Search for the cell housing the specified text and yield its (X, Y) center coordinate. 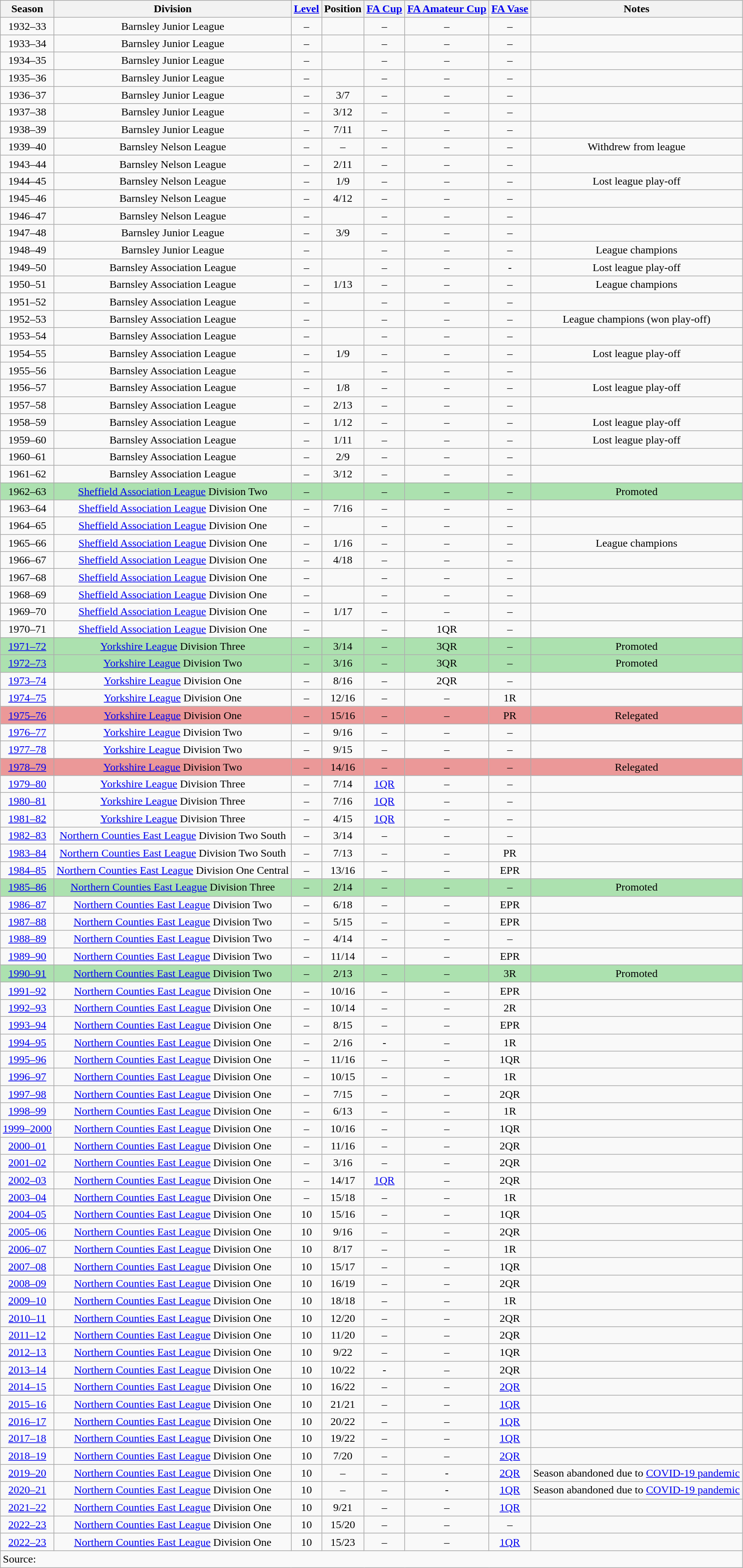
1957–58 (27, 405)
1965–66 (27, 543)
Withdrew from league (637, 147)
1974–75 (27, 698)
1978–79 (27, 767)
2003–04 (27, 1197)
1987–88 (27, 922)
1961–62 (27, 474)
2002–03 (27, 1180)
1997–98 (27, 1094)
1988–89 (27, 939)
1969–70 (27, 612)
3R (510, 973)
1993–94 (27, 1025)
FA Amateur Cup (447, 9)
6/18 (343, 905)
1933–34 (27, 43)
3/9 (343, 233)
16/22 (343, 1387)
8/16 (343, 681)
11/20 (343, 1335)
1962–63 (27, 491)
1952–53 (27, 319)
1953–54 (27, 336)
2006–07 (27, 1249)
Level (307, 9)
2021–22 (27, 1507)
Position (343, 9)
1938–39 (27, 129)
7/14 (343, 784)
2012–13 (27, 1353)
1975–76 (27, 715)
Season (27, 9)
2000–01 (27, 1146)
1954–55 (27, 353)
1989–90 (27, 956)
1985–86 (27, 887)
1950–51 (27, 285)
1/11 (343, 439)
2009–10 (27, 1301)
1960–61 (27, 457)
2008–09 (27, 1283)
1991–92 (27, 991)
2/11 (343, 164)
1947–48 (27, 233)
9/22 (343, 1353)
2007–08 (27, 1266)
FA Cup (384, 9)
1990–91 (27, 973)
4/18 (343, 560)
1/12 (343, 422)
10/22 (343, 1370)
1986–87 (27, 905)
Source: (372, 1559)
15/17 (343, 1266)
League champions (won play-off) (637, 319)
FA Vase (510, 9)
1967–68 (27, 577)
1958–59 (27, 422)
9/21 (343, 1507)
1956–57 (27, 388)
1973–74 (27, 681)
12/20 (343, 1318)
1970–71 (27, 629)
10/15 (343, 1077)
1994–95 (27, 1042)
8/15 (343, 1025)
16/19 (343, 1283)
1992–93 (27, 1008)
2/9 (343, 457)
1999–2000 (27, 1129)
2/16 (343, 1042)
2017–18 (27, 1439)
2/14 (343, 887)
1934–35 (27, 61)
1949–50 (27, 267)
7/20 (343, 1456)
2010–11 (27, 1318)
6/13 (343, 1111)
1948–49 (27, 250)
1959–60 (27, 439)
1979–80 (27, 784)
2004–05 (27, 1215)
15/18 (343, 1197)
10/14 (343, 1008)
4/14 (343, 939)
2016–17 (27, 1421)
2011–12 (27, 1335)
8/17 (343, 1249)
13/16 (343, 870)
1955–56 (27, 371)
2R (510, 1008)
1935–36 (27, 78)
2015–16 (27, 1404)
2001–02 (27, 1163)
7/13 (343, 853)
1951–52 (27, 302)
2019–20 (27, 1473)
1936–37 (27, 95)
11/14 (343, 956)
1939–40 (27, 147)
14/17 (343, 1180)
1943–44 (27, 164)
1972–73 (27, 663)
1946–47 (27, 216)
1976–77 (27, 732)
1996–97 (27, 1077)
1/16 (343, 543)
15/20 (343, 1525)
1932–33 (27, 26)
Division (173, 9)
1964–65 (27, 526)
3/7 (343, 95)
9/15 (343, 749)
1981–82 (27, 819)
Notes (637, 9)
1944–45 (27, 181)
5/15 (343, 922)
Northern Counties East League Division One Central (173, 870)
1983–84 (27, 853)
2005–06 (27, 1232)
21/21 (343, 1404)
1/8 (343, 388)
2014–15 (27, 1387)
1/17 (343, 612)
1937–38 (27, 112)
1980–81 (27, 801)
1966–67 (27, 560)
19/22 (343, 1439)
Northern Counties East League Division Three (173, 887)
14/16 (343, 767)
2020–21 (27, 1490)
1963–64 (27, 509)
4/12 (343, 198)
7/15 (343, 1094)
1971–72 (27, 646)
15/23 (343, 1542)
1/13 (343, 285)
2018–19 (27, 1456)
4/15 (343, 819)
1984–85 (27, 870)
1945–46 (27, 198)
2013–14 (27, 1370)
20/22 (343, 1421)
1998–99 (27, 1111)
1977–78 (27, 749)
18/18 (343, 1301)
Sheffield Association League Division Two (173, 491)
1995–96 (27, 1060)
12/16 (343, 698)
7/11 (343, 129)
1982–83 (27, 836)
1968–69 (27, 595)
